For the text-containing cell, return its midpoint in [X, Y] coordinate format. 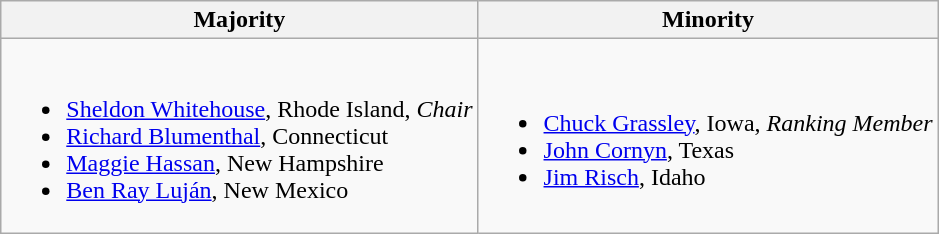
Chuck Grassley, Iowa, Ranking MemberJohn Cornyn, TexasJim Risch, Idaho [708, 136]
Sheldon Whitehouse, Rhode Island, ChairRichard Blumenthal, ConnecticutMaggie Hassan, New HampshireBen Ray Luján, New Mexico [240, 136]
Majority [240, 20]
Minority [708, 20]
